Search for the cell housing the specified text and yield its (x, y) center coordinate. 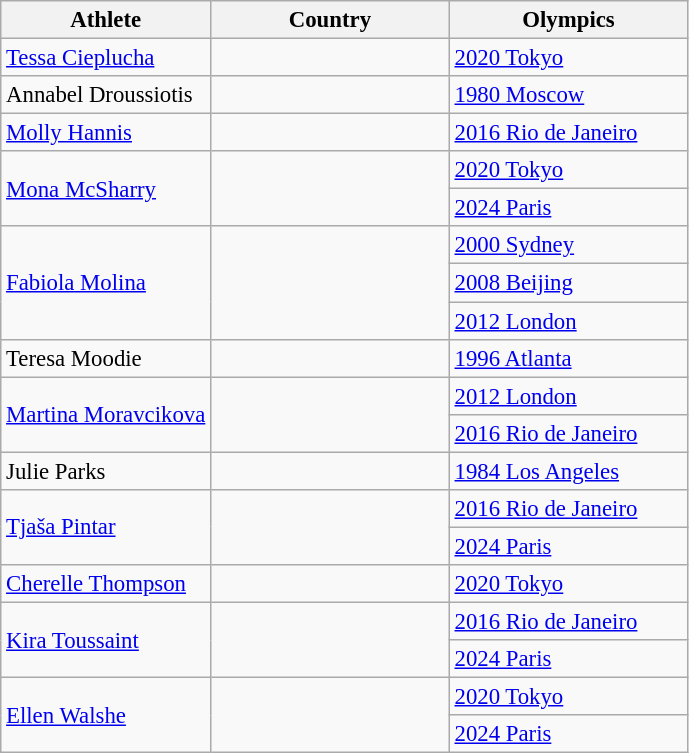
Martina Moravcikova (106, 414)
Julie Parks (106, 471)
Mona McSharry (106, 188)
Tessa Cieplucha (106, 58)
Teresa Moodie (106, 358)
2008 Beijing (568, 283)
Ellen Walshe (106, 716)
Tjaša Pintar (106, 528)
Olympics (568, 20)
Annabel Droussiotis (106, 95)
Kira Toussaint (106, 640)
1996 Atlanta (568, 358)
1980 Moscow (568, 95)
1984 Los Angeles (568, 471)
Country (330, 20)
2000 Sydney (568, 245)
Molly Hannis (106, 133)
Fabiola Molina (106, 282)
Cherelle Thompson (106, 584)
Athlete (106, 20)
